Provide the [x, y] coordinate of the cell's center where the given text is located.  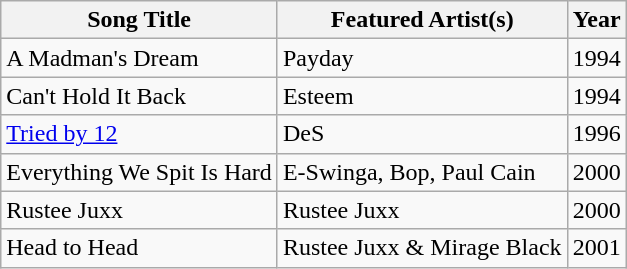
A Madman's Dream [140, 58]
Can't Hold It Back [140, 96]
Everything We Spit Is Hard [140, 172]
Head to Head [140, 248]
DeS [422, 134]
Year [596, 20]
Esteem [422, 96]
Tried by 12 [140, 134]
Song Title [140, 20]
E-Swinga, Bop, Paul Cain [422, 172]
Rustee Juxx & Mirage Black [422, 248]
2001 [596, 248]
1996 [596, 134]
Payday [422, 58]
Featured Artist(s) [422, 20]
